Output the (x, y) coordinate of the center of the cell containing the given text.  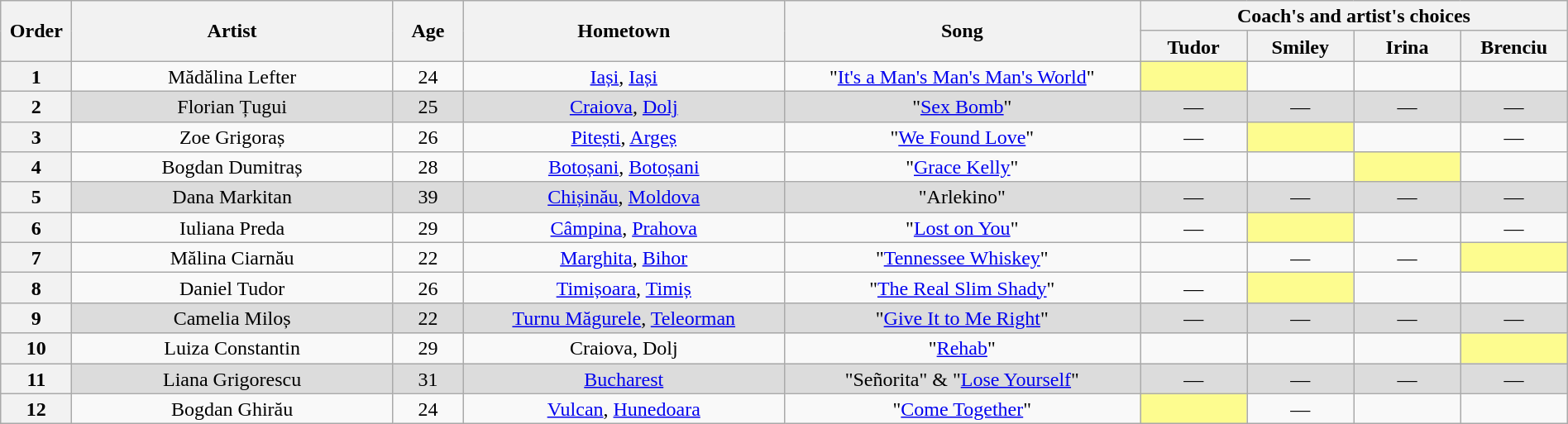
"Señorita" & "Lose Yourself" (963, 379)
"Arlekino" (963, 197)
"Rehab" (963, 349)
Tudor (1194, 46)
Florian Țugui (232, 106)
8 (36, 288)
Mădălina Lefter (232, 76)
Liana Grigorescu (232, 379)
5 (36, 197)
Dana Markitan (232, 197)
Bucharest (624, 379)
"Grace Kelly" (963, 167)
31 (428, 379)
Camelia Miloș (232, 317)
"Lost on You" (963, 228)
"We Found Love" (963, 137)
Pitești, Argeș (624, 137)
"The Real Slim Shady" (963, 288)
Turnu Măgurele, Teleorman (624, 317)
Daniel Tudor (232, 288)
Irina (1408, 46)
Iuliana Preda (232, 228)
Marghita, Bihor (624, 258)
Song (963, 31)
1 (36, 76)
3 (36, 137)
Mălina Ciarnău (232, 258)
10 (36, 349)
"It's a Man's Man's Man's World" (963, 76)
Timișoara, Timiș (624, 288)
Bogdan Ghirău (232, 408)
Bogdan Dumitraș (232, 167)
Zoe Grigoraș (232, 137)
Luiza Constantin (232, 349)
11 (36, 379)
7 (36, 258)
Botoșani, Botoșani (624, 167)
25 (428, 106)
"Come Together" (963, 408)
"Give It to Me Right" (963, 317)
Câmpina, Prahova (624, 228)
12 (36, 408)
Vulcan, Hunedoara (624, 408)
Chișinău, Moldova (624, 197)
Age (428, 31)
28 (428, 167)
Smiley (1300, 46)
Coach's and artist's choices (1355, 17)
"Tennessee Whiskey" (963, 258)
Artist (232, 31)
Iași, Iași (624, 76)
6 (36, 228)
2 (36, 106)
Hometown (624, 31)
4 (36, 167)
Order (36, 31)
9 (36, 317)
"Sex Bomb" (963, 106)
Brenciu (1513, 46)
39 (428, 197)
